Identify which cell holds the provided text, then report its [x, y] central coordinate. 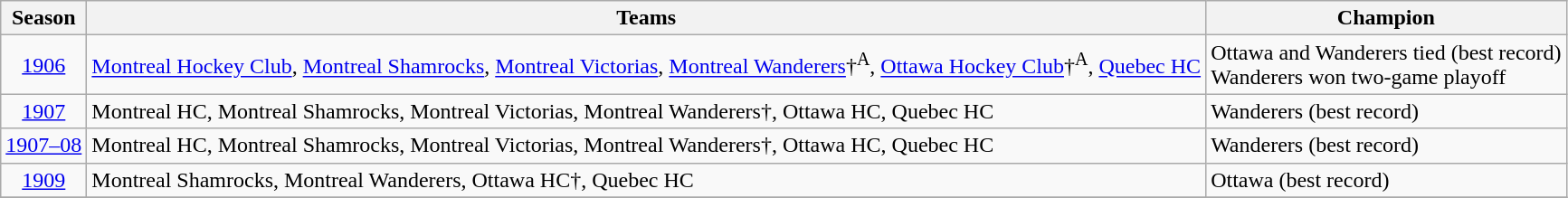
Ottawa and Wanderers tied (best record)Wanderers won two-game playoff [1386, 65]
Teams [646, 18]
1907 [43, 111]
1906 [43, 65]
Season [43, 18]
Champion [1386, 18]
1909 [43, 180]
Montreal Hockey Club, Montreal Shamrocks, Montreal Victorias, Montreal Wanderers†A, Ottawa Hockey Club†A, Quebec HC [646, 65]
1907–08 [43, 146]
Montreal Shamrocks, Montreal Wanderers, Ottawa HC†, Quebec HC [646, 180]
Ottawa (best record) [1386, 180]
